Scan for the cell matching the given text and deliver its (X, Y) coordinate at center. 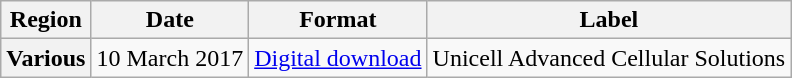
Date (170, 20)
Region (46, 20)
Unicell Advanced Cellular Solutions (609, 58)
Digital download (338, 58)
10 March 2017 (170, 58)
Various (46, 58)
Format (338, 20)
Label (609, 20)
